For the text-containing cell, return its midpoint in [x, y] coordinate format. 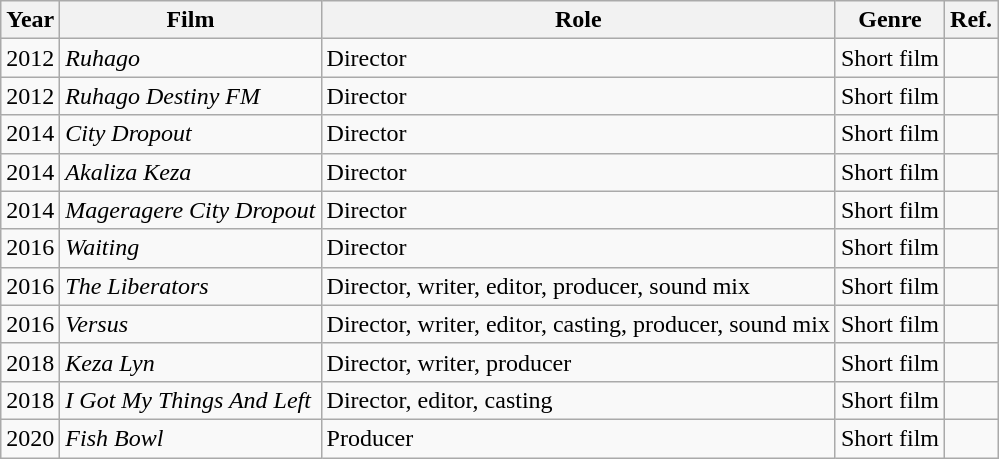
I Got My Things And Left [190, 400]
Director, writer, editor, casting, producer, sound mix [578, 324]
Genre [890, 20]
Waiting [190, 248]
Fish Bowl [190, 438]
Producer [578, 438]
City Dropout [190, 134]
2020 [30, 438]
The Liberators [190, 286]
Keza Lyn [190, 362]
Director, writer, editor, producer, sound mix [578, 286]
Film [190, 20]
Ref. [972, 20]
Ruhago [190, 58]
Role [578, 20]
Director, editor, casting [578, 400]
Director, writer, producer [578, 362]
Versus [190, 324]
Year [30, 20]
Ruhago Destiny FM [190, 96]
Mageragere City Dropout [190, 210]
Akaliza Keza [190, 172]
